Capture the cell that displays the provided text and extract its (x, y) central coordinate. 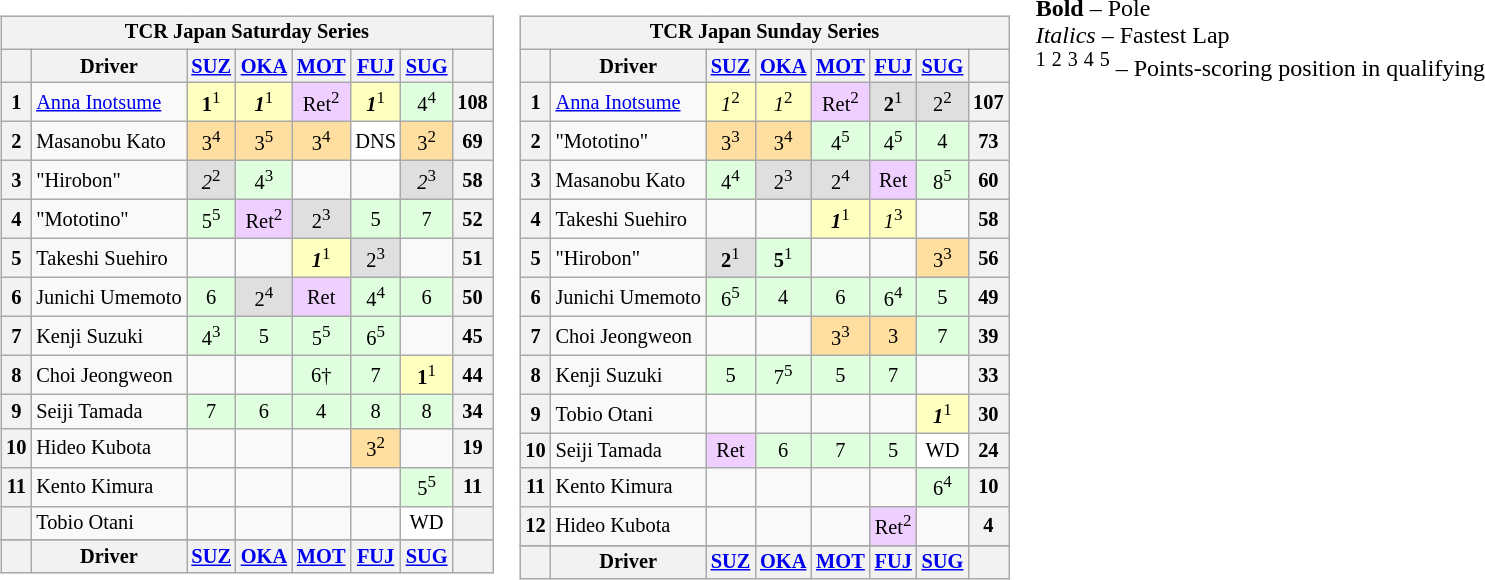
50 (472, 298)
107 (988, 102)
19 (472, 448)
13 (894, 220)
69 (472, 142)
TCR Japan Sunday Series (765, 33)
52 (472, 220)
60 (988, 180)
49 (988, 298)
56 (988, 258)
85 (943, 180)
75 (783, 376)
39 (988, 336)
108 (472, 102)
TCR Japan Saturday Series (246, 33)
6† (321, 376)
73 (988, 142)
DNS (375, 142)
30 (988, 414)
35 (264, 142)
